Scan for the cell matching the given text and deliver its [X, Y] coordinate at center. 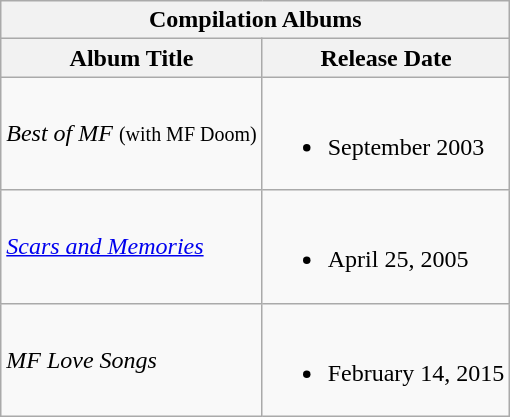
Scars and Memories [132, 246]
MF Love Songs [132, 360]
Compilation Albums [256, 20]
April 25, 2005 [386, 246]
Best of MF (with MF Doom) [132, 134]
September 2003 [386, 134]
Release Date [386, 58]
February 14, 2015 [386, 360]
Album Title [132, 58]
